Detect which cell encompasses the target text, then output its [X, Y] center coordinate. 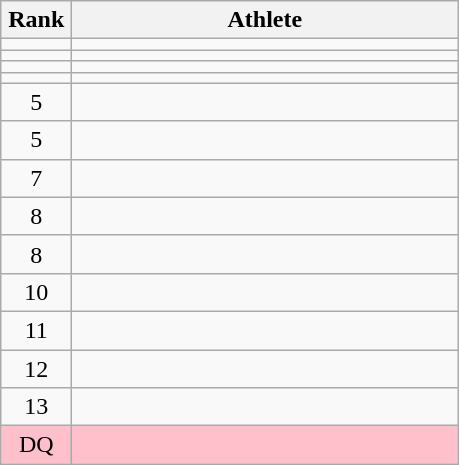
Athlete [265, 20]
10 [36, 292]
13 [36, 407]
Rank [36, 20]
DQ [36, 445]
7 [36, 178]
11 [36, 330]
12 [36, 369]
